Pinpoint the cell where the given text exists, returning its [X, Y] midpoint coordinate. 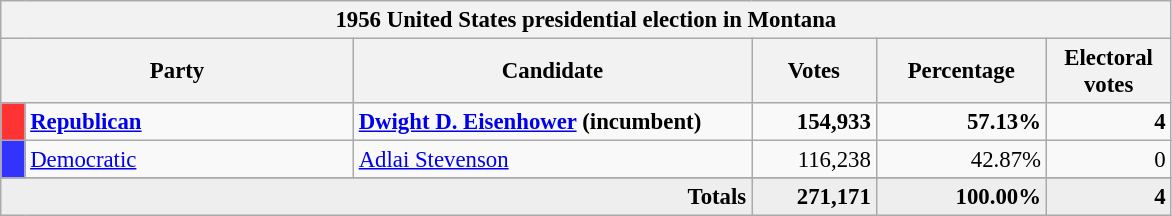
Percentage [961, 72]
0 [1108, 160]
Candidate [552, 72]
154,933 [814, 122]
271,171 [814, 197]
Totals [376, 197]
42.87% [961, 160]
100.00% [961, 197]
1956 United States presidential election in Montana [586, 20]
Party [178, 72]
Democratic [189, 160]
Republican [189, 122]
116,238 [814, 160]
Adlai Stevenson [552, 160]
Votes [814, 72]
Electoral votes [1108, 72]
Dwight D. Eisenhower (incumbent) [552, 122]
57.13% [961, 122]
